Pinpoint the cell where the given text exists, returning its [x, y] midpoint coordinate. 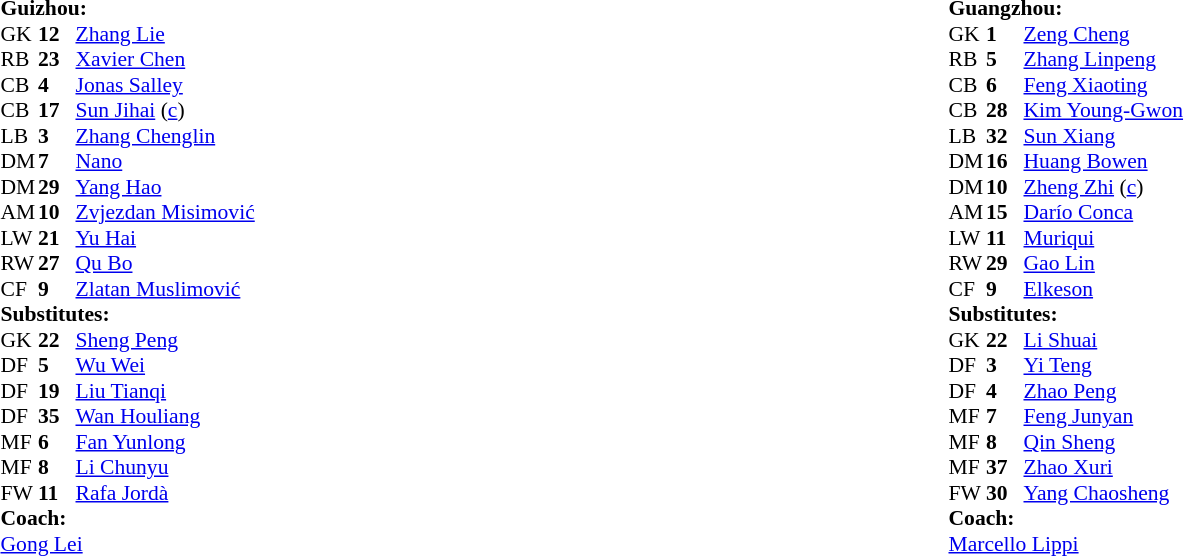
Huang Bowen [1104, 161]
Yang Chaosheng [1104, 493]
Nano [166, 161]
Wan Houliang [166, 417]
35 [57, 417]
Li Shuai [1104, 340]
27 [57, 263]
Feng Xiaoting [1104, 85]
Qu Bo [166, 263]
Fan Yunlong [166, 442]
Wu Wei [166, 365]
Qin Sheng [1104, 442]
Yang Hao [166, 187]
Yu Hai [166, 238]
Liu Tianqi [166, 391]
Zhao Peng [1104, 391]
Zhang Chenglin [166, 136]
Zhang Linpeng [1104, 59]
Zvjezdan Misimović [166, 213]
30 [1005, 493]
28 [1005, 111]
16 [1005, 161]
17 [57, 111]
19 [57, 391]
Zheng Zhi (c) [1104, 187]
Sheng Peng [166, 340]
37 [1005, 467]
Muriqui [1104, 238]
Yi Teng [1104, 365]
12 [57, 34]
Zhang Lie [166, 34]
Zlatan Muslimović [166, 289]
Sun Xiang [1104, 136]
1 [1005, 34]
Xavier Chen [166, 59]
Darío Conca [1104, 213]
32 [1005, 136]
Zeng Cheng [1104, 34]
Sun Jihai (c) [166, 111]
23 [57, 59]
Li Chunyu [166, 467]
21 [57, 238]
Feng Junyan [1104, 417]
Jonas Salley [166, 85]
Gao Lin [1104, 263]
Zhao Xuri [1104, 467]
Elkeson [1104, 289]
Kim Young-Gwon [1104, 111]
15 [1005, 213]
Rafa Jordà [166, 493]
